Extract the (X, Y) coordinate from the center of the cell holding the provided text.  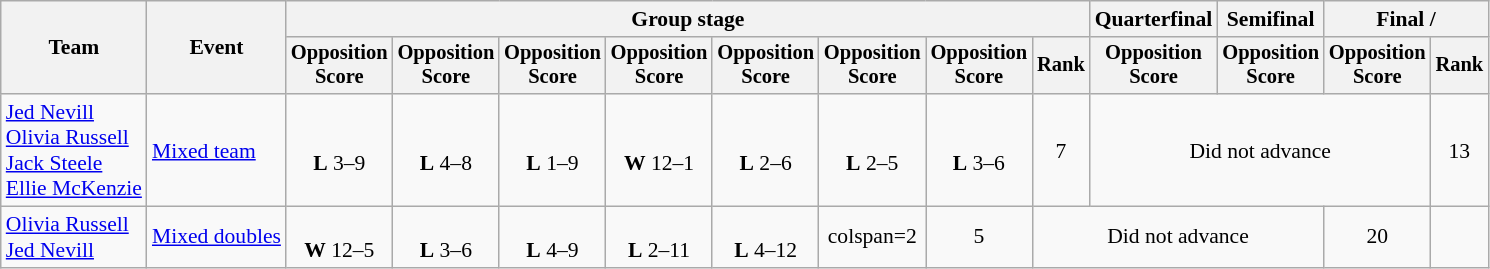
L 2–6 (766, 150)
L 4–12 (766, 238)
7 (1061, 150)
L 4–9 (552, 238)
Mixed doubles (216, 238)
W 12–5 (340, 238)
20 (1378, 238)
W 12–1 (660, 150)
Quarterfinal (1154, 19)
L 4–8 (446, 150)
L 1–9 (552, 150)
L 3–9 (340, 150)
Team (74, 48)
5 (980, 238)
Jed NevillOlivia RussellJack SteeleEllie McKenzie (74, 150)
Olivia RussellJed Nevill (74, 238)
L 2–5 (872, 150)
L 2–11 (660, 238)
Semifinal (1270, 19)
13 (1460, 150)
Final / (1406, 19)
Group stage (688, 19)
colspan=2 (872, 238)
Mixed team (216, 150)
Event (216, 48)
